Capture the cell that displays the provided text and extract its [x, y] central coordinate. 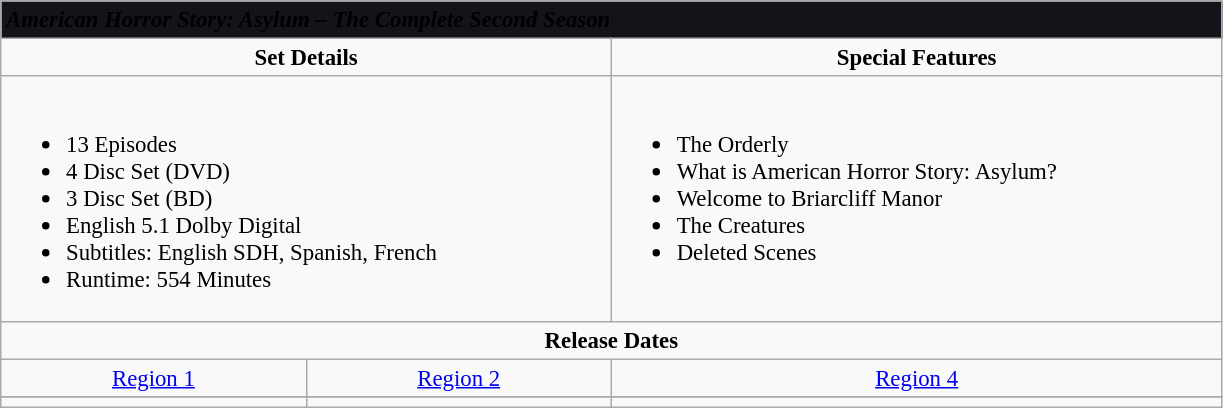
American Horror Story: Asylum – The Complete Second Season [612, 20]
Set Details [306, 58]
The OrderlyWhat is American Horror Story: Asylum?Welcome to Briarcliff ManorThe CreaturesDeleted Scenes [916, 198]
Region 1 [154, 378]
Region 4 [916, 378]
Region 2 [458, 378]
Special Features [916, 58]
Release Dates [612, 340]
13 Episodes4 Disc Set (DVD)3 Disc Set (BD)English 5.1 Dolby DigitalSubtitles: English SDH, Spanish, FrenchRuntime: 554 Minutes [306, 198]
